Return the [x, y] coordinate for the center point of the cell that contains the specified text.  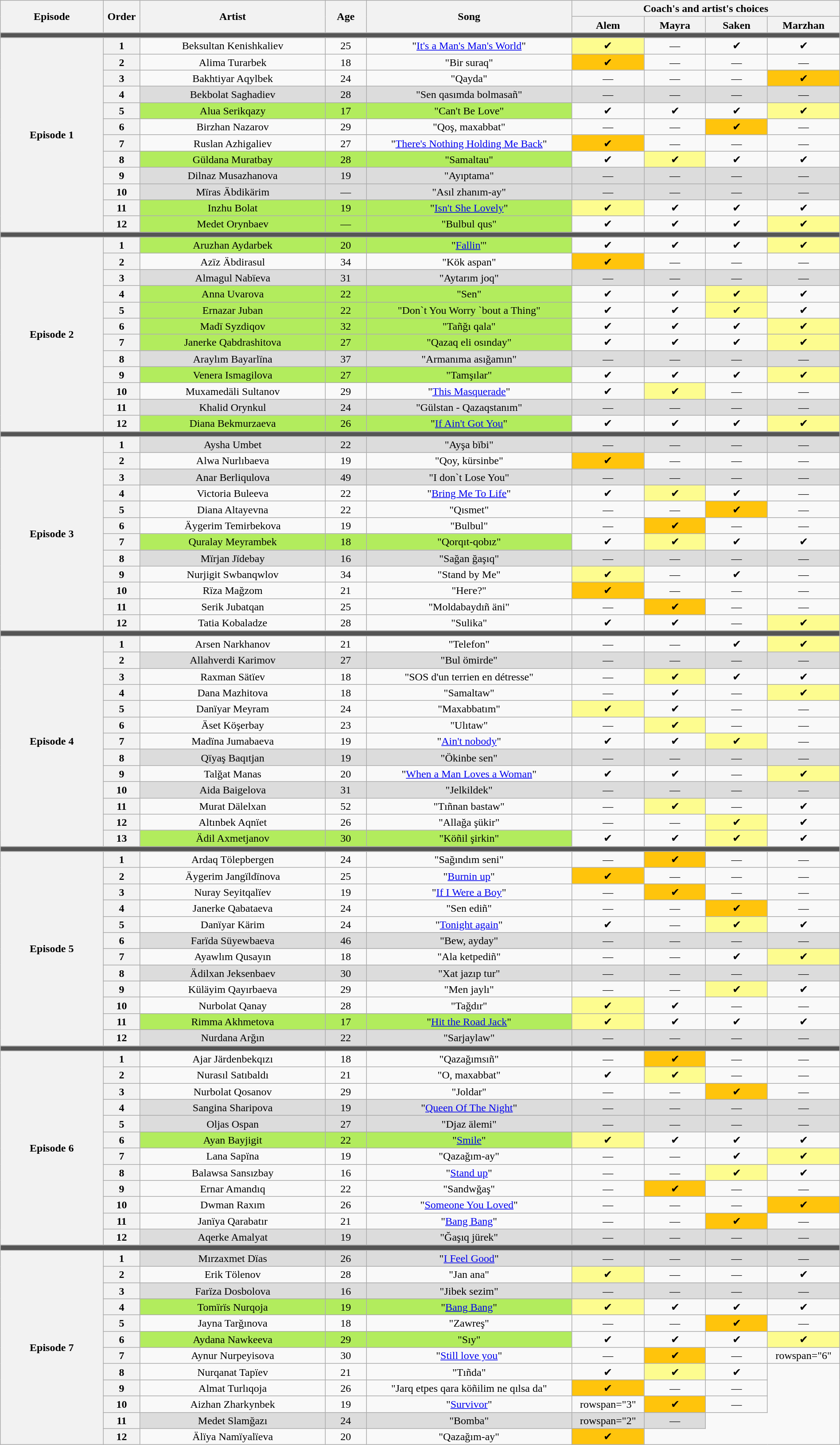
Episode 2 [52, 334]
"Qoy, kürsinbe" [469, 461]
13 [122, 839]
Beksultan Kenishkaliev [233, 46]
"Hit the Road Jack" [469, 1021]
Äygerim Temirbekova [233, 526]
"Qoş, maxabbat" [469, 127]
"Неге?" [469, 590]
"Ğaşıq jürek" [469, 1238]
"Tıñnan bastaw" [469, 806]
rowspan="2" [608, 1420]
Aida Baigelova [233, 790]
"SOS d'un terrien en détresse" [469, 676]
Coach's and artist's choices [706, 9]
"Jibek sezim" [469, 1291]
"Qazaq eli osınday" [469, 342]
Altınbek Aqnïet [233, 823]
"Ala ketpediñ" [469, 957]
Ajar Järdenbekqızı [233, 1059]
"Qazağımsıñ" [469, 1059]
"Bew, ayday" [469, 941]
Küläyim Qayırbaeva [233, 989]
"Bulbul" [469, 526]
Anar Berliqulova [233, 477]
Medet Slamğazı [233, 1420]
"Qayda" [469, 78]
Nurasıl Satıbaldı [233, 1075]
Episode [52, 17]
Madï Syzdiqov [233, 326]
Nurqanat Tapïev [233, 1371]
Aruzhan Aydarbek [233, 246]
Tatia Kobaladze [233, 623]
Almat Turlıqoja [233, 1388]
Nurbolat Qosanov [233, 1091]
Episode 1 [52, 135]
Danïyar Kärim [233, 925]
Güldana Muratbay [233, 160]
Araylım Bayarlïna [233, 359]
"Djaz älemi" [469, 1124]
37 [346, 359]
Episode 3 [52, 534]
"Telefon" [469, 644]
Aqerke Amalyat [233, 1238]
Marzhan [804, 25]
"Sağındım seni" [469, 860]
"There's Nothing Holding Me Back" [469, 143]
"Survivor" [469, 1404]
"If I Were a Boy" [469, 892]
"Sen" [469, 293]
"Sen qasımda bolmasañ" [469, 95]
"Jan ana" [469, 1275]
Alem [608, 25]
Order [122, 17]
Farïda Süyewbaeva [233, 941]
"Sulika" [469, 623]
"Gülstan - Qazaqstanım" [469, 407]
Bekbolat Saghadiev [233, 95]
"If Ain't Got You" [469, 424]
"Ayşa bïbi" [469, 445]
"Isn't She Lovely" [469, 208]
Äygerim Jangïldïnova [233, 876]
"Don`t You Worry `bout a Thing" [469, 310]
"Xat jazıp tur" [469, 973]
"Sen ediñ" [469, 908]
Äset Köşerbay [233, 725]
"Joldar" [469, 1091]
Muxamedäli Sultanov [233, 391]
"Bir suraq" [469, 62]
"Bring Me To Life" [469, 493]
"Someone You Loved" [469, 1205]
"Armanıma asığamın" [469, 359]
Mayra [675, 25]
Nurdana Arğın [233, 1038]
"Tıñda" [469, 1371]
"Sandwğaş" [469, 1189]
Birzhan Nazarov [233, 127]
Alwa Nurlıbaeva [233, 461]
Azïz Äbdirasul [233, 262]
Oljas Ospan [233, 1124]
Medet Orynbaev [233, 224]
Mïrjan Jïdebay [233, 558]
Ayan Bayjigit [233, 1140]
Farïza Dosbolova [233, 1291]
Rimma Akhmetova [233, 1021]
rowspan="6" [804, 1355]
"Jarq etpes qara köñilim ne qılsa da" [469, 1388]
"Zawreş" [469, 1324]
Aysha Umbet [233, 445]
"Tağdır" [469, 1005]
"Queen Of The Night" [469, 1107]
Nuray Seyitqalïev [233, 892]
49 [346, 477]
"Kök aspan" [469, 262]
46 [346, 941]
"Smile" [469, 1140]
Artist [233, 17]
Ernar Amandıq [233, 1189]
Rïza Mağzom [233, 590]
Inzhu Bolat [233, 208]
Dwman Raxım [233, 1205]
Khalid Orynkul [233, 407]
"Jelkildek" [469, 790]
Talğat Manas [233, 774]
Ruslan Azhigaliev [233, 143]
"Ayıptama" [469, 176]
"Maxabbatım" [469, 709]
Erik Tölenov [233, 1275]
Raxman Sätïev [233, 676]
Aynur Nurpeyisova [233, 1355]
Alima Turarbek [233, 62]
Lana Sapïna [233, 1156]
"O, maxabbat" [469, 1075]
Venera Ismagilova [233, 375]
32 [346, 326]
Episode 6 [52, 1148]
Ardaq Tölepbergen [233, 860]
"Moldabaydıñ äni" [469, 606]
Aizhan Zharkynbek [233, 1404]
"Sarjaylaw" [469, 1038]
Qïyaş Baqıtjan [233, 757]
Almagul Nabïeva [233, 277]
"I Feel Good" [469, 1258]
Älïya Namïyalïeva [233, 1437]
"Samaltau" [469, 160]
"This Masquerade" [469, 391]
Nurjigit Swbanqwlov [233, 574]
"Sağan ğaşıq" [469, 558]
"Tamşılar" [469, 375]
"Allağa şükir" [469, 823]
"Stand by Me" [469, 574]
Tomïrïs Nurqoja [233, 1307]
Ayawlım Qusayın [233, 957]
Mïras Äbdikärim [233, 191]
Janerke Qabataeva [233, 908]
Ädil Axmetjanov [233, 839]
"Fallin'" [469, 246]
Nurbolat Qanay [233, 1005]
"Ulıtaw" [469, 725]
Aydana Nawkeeva [233, 1340]
Danïyar Meyram [233, 709]
Janerke Qabdrashitova [233, 342]
Allahverdi Karimov [233, 660]
Episode 5 [52, 949]
Balawsa Sansızbay [233, 1172]
Sangina Sharipova [233, 1107]
"Stand up" [469, 1172]
Ernazar Juban [233, 310]
Jayna Tarğınova [233, 1324]
"When a Man Loves a Woman" [469, 774]
Quralay Meyrambek [233, 542]
Janïya Qarabatır [233, 1221]
Episode 4 [52, 741]
Age [346, 17]
"Qorqıt-qobız" [469, 542]
"I don`t Lose You" [469, 477]
Song [469, 17]
"Qısmet" [469, 510]
Arsen Narkhanov [233, 644]
"Burnin up" [469, 876]
"Can't Be Love" [469, 111]
"Men jaylı" [469, 989]
Ädilxan Jeksenbaev [233, 973]
"Tañğı qala" [469, 326]
"It's a Man's Man's World" [469, 46]
Anna Uvarova [233, 293]
"Samaltaw" [469, 692]
"Köñil şirkin" [469, 839]
Madïna Jumabaeva [233, 741]
Victoria Buleeva [233, 493]
Diana Altayevna [233, 510]
Saken [736, 25]
23 [346, 725]
Diana Bekmurzaeva [233, 424]
"Ökinbe sen" [469, 757]
"Asıl zhanım-ay" [469, 191]
Mırzaxmet Dïas [233, 1258]
"Ain't nobody" [469, 741]
"Tonight again" [469, 925]
Episode 7 [52, 1347]
"Sıy" [469, 1340]
"Bomba" [469, 1420]
Dilnaz Musazhanova [233, 176]
"Bulbul qus" [469, 224]
"Still love you" [469, 1355]
Alua Serikqazy [233, 111]
52 [346, 806]
Dana Mazhitova [233, 692]
Murat Dälelxan [233, 806]
Bakhtiyar Aqylbek [233, 78]
rowspan="3" [608, 1404]
"Aytarım joq" [469, 277]
Serik Jubatqan [233, 606]
"Bul ömirde" [469, 660]
